Locate the cell with the specified text and output its (X, Y) center coordinate. 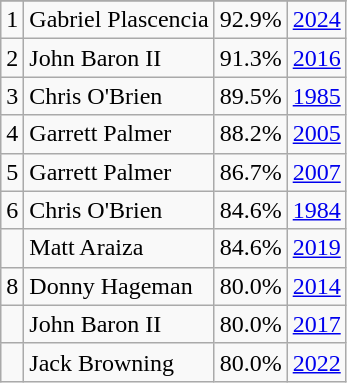
2019 (316, 248)
92.9% (250, 20)
Jack Browning (119, 362)
5 (12, 172)
2014 (316, 286)
2007 (316, 172)
2022 (316, 362)
Donny Hageman (119, 286)
3 (12, 96)
1985 (316, 96)
2017 (316, 324)
1 (12, 20)
88.2% (250, 134)
2 (12, 58)
Matt Araiza (119, 248)
6 (12, 210)
1984 (316, 210)
Gabriel Plascencia (119, 20)
2024 (316, 20)
2016 (316, 58)
4 (12, 134)
86.7% (250, 172)
8 (12, 286)
2005 (316, 134)
89.5% (250, 96)
91.3% (250, 58)
